For the text-containing cell, return its midpoint in (x, y) coordinate format. 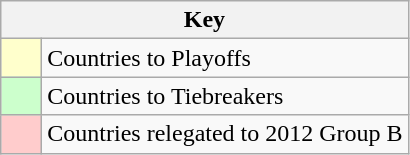
Countries to Tiebreakers (225, 96)
Key (204, 20)
Countries to Playoffs (225, 58)
Countries relegated to 2012 Group B (225, 134)
